Extract the (X, Y) coordinate from the center of the cell holding the provided text.  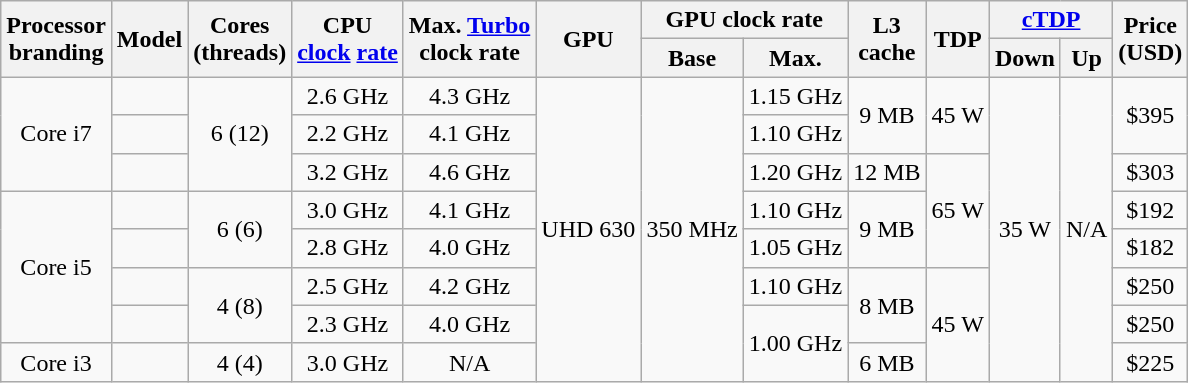
1.00 GHz (795, 343)
65 W (958, 210)
350 MHz (692, 229)
Down (1024, 58)
8 MB (887, 305)
CPUclock rate (348, 39)
Up (1086, 58)
2.2 GHz (348, 134)
6 (12) (240, 134)
1.15 GHz (795, 96)
1.05 GHz (795, 248)
Processorbranding (56, 39)
35 W (1024, 229)
cTDP (1050, 20)
2.8 GHz (348, 248)
12 MB (887, 172)
$192 (1150, 210)
2.3 GHz (348, 324)
4 (8) (240, 305)
3.2 GHz (348, 172)
1.20 GHz (795, 172)
GPU clock rate (744, 20)
$225 (1150, 362)
Model (149, 39)
Core i5 (56, 267)
4.3 GHz (469, 96)
6 (6) (240, 229)
Price(USD) (1150, 39)
Cores(threads) (240, 39)
TDP (958, 39)
Core i7 (56, 134)
Base (692, 58)
UHD 630 (588, 229)
Core i3 (56, 362)
GPU (588, 39)
6 MB (887, 362)
2.5 GHz (348, 286)
4.2 GHz (469, 286)
2.6 GHz (348, 96)
4 (4) (240, 362)
$395 (1150, 115)
$182 (1150, 248)
L3cache (887, 39)
Max. Turboclock rate (469, 39)
4.6 GHz (469, 172)
Max. (795, 58)
$303 (1150, 172)
